Determine the (X, Y) coordinate at the center of the cell enclosing the given text.  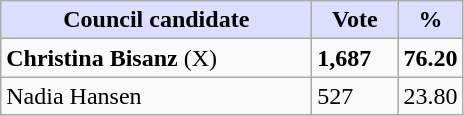
Council candidate (156, 20)
Nadia Hansen (156, 96)
23.80 (430, 96)
Vote (355, 20)
% (430, 20)
527 (355, 96)
Christina Bisanz (X) (156, 58)
76.20 (430, 58)
1,687 (355, 58)
